From the cell containing the given text, extract its center point as [X, Y] coordinate. 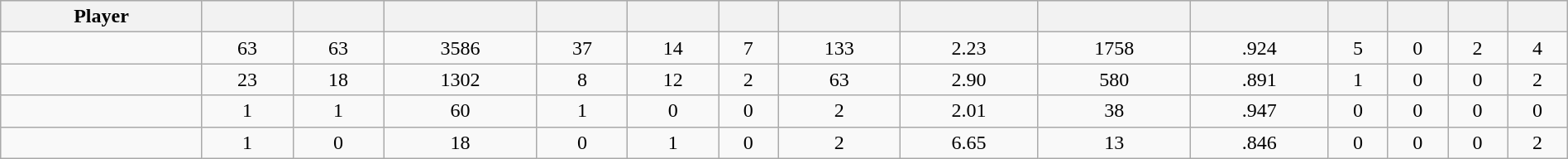
2.01 [968, 111]
Player [101, 17]
37 [582, 48]
14 [673, 48]
3586 [460, 48]
12 [673, 79]
133 [839, 48]
6.65 [968, 142]
4 [1537, 48]
580 [1115, 79]
60 [460, 111]
.891 [1260, 79]
8 [582, 79]
7 [748, 48]
.947 [1260, 111]
38 [1115, 111]
5 [1358, 48]
2.23 [968, 48]
.846 [1260, 142]
13 [1115, 142]
1302 [460, 79]
.924 [1260, 48]
23 [247, 79]
1758 [1115, 48]
2.90 [968, 79]
